Identify which cell holds the provided text, then report its (X, Y) central coordinate. 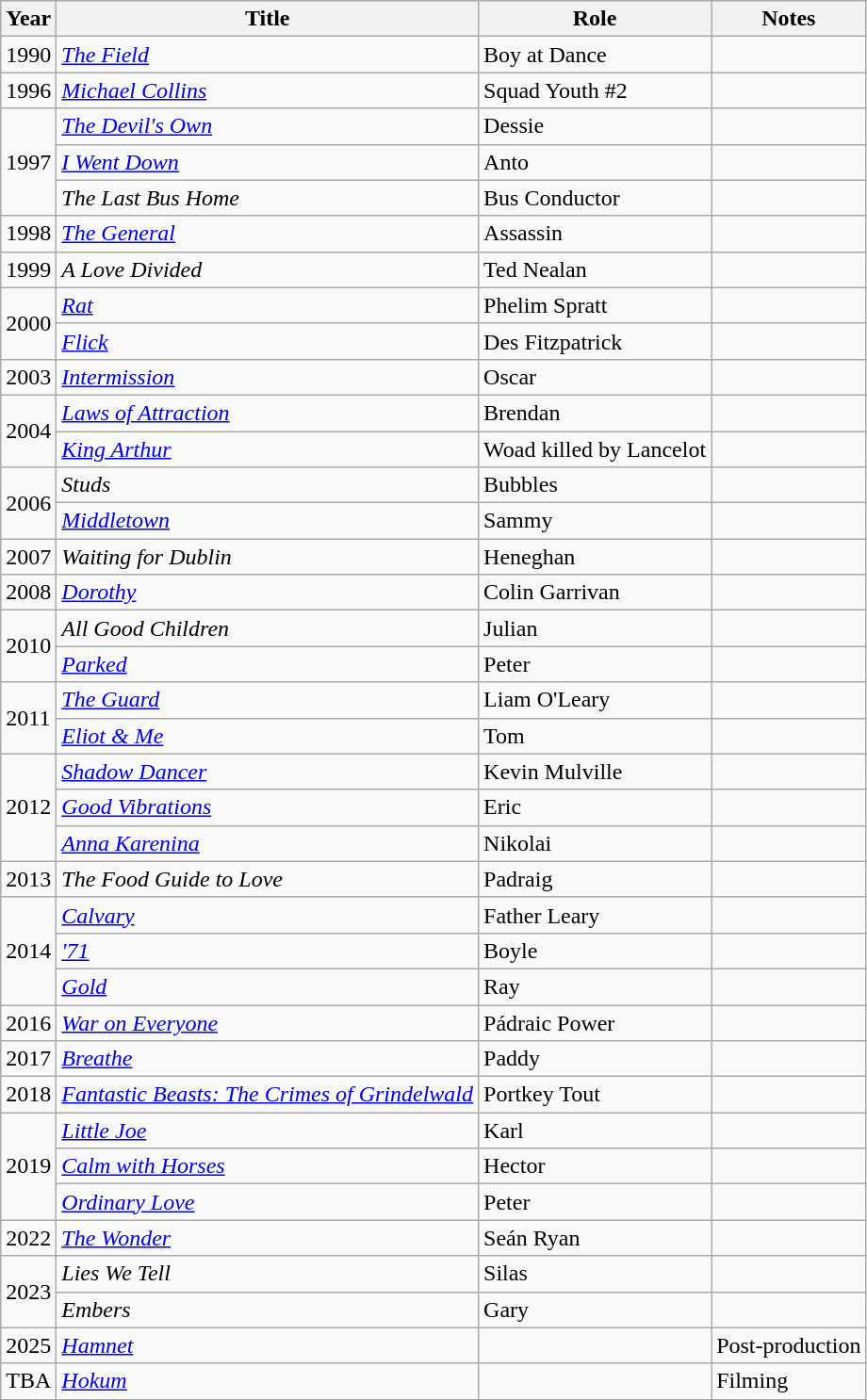
Heneghan (596, 557)
Little Joe (268, 1131)
Bus Conductor (596, 198)
King Arthur (268, 449)
Nikolai (596, 843)
Des Fitzpatrick (596, 341)
2022 (28, 1238)
Waiting for Dublin (268, 557)
Michael Collins (268, 90)
2011 (28, 718)
1990 (28, 55)
Eliot & Me (268, 736)
Hector (596, 1166)
Calm with Horses (268, 1166)
All Good Children (268, 628)
Hamnet (268, 1345)
Boyle (596, 951)
Embers (268, 1310)
Boy at Dance (596, 55)
2016 (28, 1022)
Gary (596, 1310)
A Love Divided (268, 269)
1998 (28, 234)
Seán Ryan (596, 1238)
2025 (28, 1345)
1999 (28, 269)
Notes (789, 19)
Ordinary Love (268, 1202)
Assassin (596, 234)
Tom (596, 736)
Good Vibrations (268, 807)
2013 (28, 879)
Intermission (268, 377)
The General (268, 234)
Father Leary (596, 915)
Ray (596, 986)
Rat (268, 305)
Gold (268, 986)
Role (596, 19)
Julian (596, 628)
Lies We Tell (268, 1274)
2006 (28, 503)
Anna Karenina (268, 843)
Breathe (268, 1059)
Portkey Tout (596, 1095)
Filming (789, 1381)
1997 (28, 162)
1996 (28, 90)
The Field (268, 55)
2004 (28, 431)
Ted Nealan (596, 269)
The Last Bus Home (268, 198)
Title (268, 19)
2003 (28, 377)
2017 (28, 1059)
Bubbles (596, 485)
2018 (28, 1095)
Anto (596, 162)
Padraig (596, 879)
Middletown (268, 521)
Hokum (268, 1381)
Silas (596, 1274)
2007 (28, 557)
Eric (596, 807)
Laws of Attraction (268, 413)
Dessie (596, 126)
Calvary (268, 915)
Woad killed by Lancelot (596, 449)
Sammy (596, 521)
Karl (596, 1131)
2019 (28, 1166)
Dorothy (268, 593)
The Guard (268, 700)
War on Everyone (268, 1022)
I Went Down (268, 162)
Colin Garrivan (596, 593)
Liam O'Leary (596, 700)
Squad Youth #2 (596, 90)
Fantastic Beasts: The Crimes of Grindelwald (268, 1095)
Oscar (596, 377)
2014 (28, 951)
Parked (268, 664)
The Wonder (268, 1238)
2012 (28, 807)
Brendan (596, 413)
2023 (28, 1292)
Shadow Dancer (268, 772)
2010 (28, 646)
2008 (28, 593)
The Food Guide to Love (268, 879)
Studs (268, 485)
'71 (268, 951)
2000 (28, 323)
The Devil's Own (268, 126)
Paddy (596, 1059)
Post-production (789, 1345)
Year (28, 19)
Pádraic Power (596, 1022)
Flick (268, 341)
Kevin Mulville (596, 772)
Phelim Spratt (596, 305)
TBA (28, 1381)
